Provide the [x, y] coordinate of the cell's center where the given text is located.  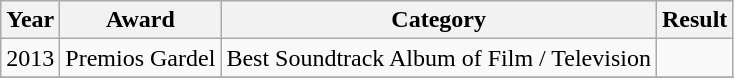
Category [439, 20]
Award [140, 20]
Premios Gardel [140, 58]
Year [30, 20]
Result [694, 20]
Best Soundtrack Album of Film / Television [439, 58]
2013 [30, 58]
